Output the (X, Y) coordinate of the center of the cell containing the given text.  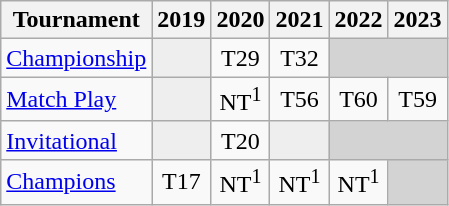
T56 (300, 100)
T20 (240, 140)
Championship (76, 58)
Champions (76, 182)
Match Play (76, 100)
2022 (358, 20)
2021 (300, 20)
T60 (358, 100)
Tournament (76, 20)
T59 (418, 100)
2020 (240, 20)
T32 (300, 58)
2023 (418, 20)
2019 (182, 20)
T29 (240, 58)
Invitational (76, 140)
T17 (182, 182)
